For the text-containing cell, return its midpoint in [X, Y] coordinate format. 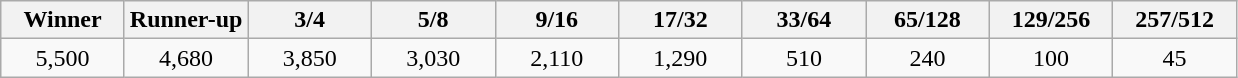
4,680 [186, 58]
3/4 [310, 20]
45 [1175, 58]
65/128 [928, 20]
510 [804, 58]
Winner [63, 20]
3,850 [310, 58]
33/64 [804, 20]
100 [1051, 58]
5,500 [63, 58]
257/512 [1175, 20]
5/8 [433, 20]
9/16 [557, 20]
Runner-up [186, 20]
17/32 [681, 20]
240 [928, 58]
2,110 [557, 58]
3,030 [433, 58]
1,290 [681, 58]
129/256 [1051, 20]
